Extract the [x, y] coordinate from the center of the cell holding the provided text.  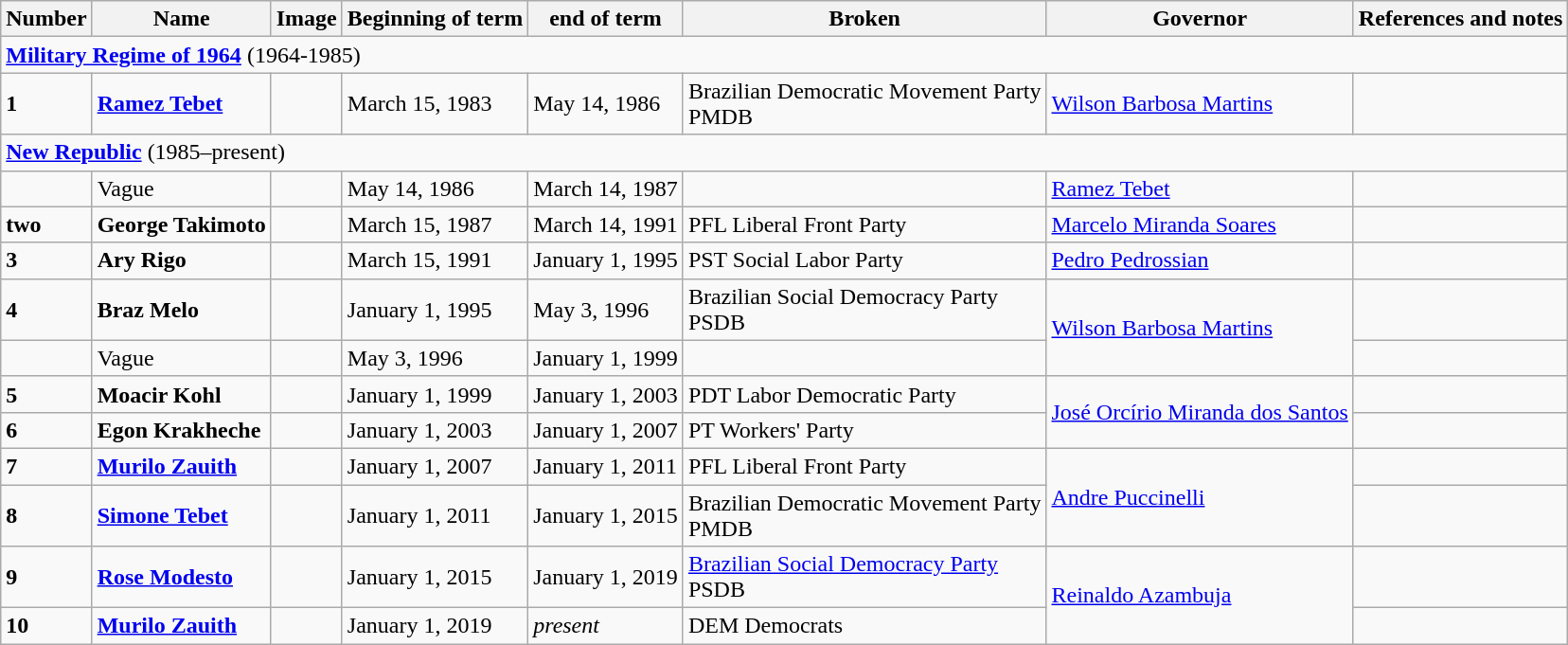
Marcelo Miranda Soares [1200, 224]
4 [46, 309]
Military Regime of 1964 (1964-1985) [784, 55]
10 [46, 626]
Simone Tebet [182, 515]
7 [46, 466]
Ary Rigo [182, 260]
George Takimoto [182, 224]
References and notes [1460, 19]
PT Workers' Party [864, 430]
Andre Puccinelli [1200, 496]
March 14, 1987 [606, 188]
Pedro Pedrossian [1200, 260]
DEM Democrats [864, 626]
Moacir Kohl [182, 394]
Braz Melo [182, 309]
present [606, 626]
Rose Modesto [182, 578]
Name [182, 19]
two [46, 224]
José Orcírio Miranda dos Santos [1200, 412]
9 [46, 578]
March 15, 1983 [435, 104]
Image [307, 19]
Broken [864, 19]
6 [46, 430]
March 14, 1991 [606, 224]
8 [46, 515]
end of term [606, 19]
New Republic (1985–present) [784, 152]
March 15, 1991 [435, 260]
March 15, 1987 [435, 224]
Reinaldo Azambuja [1200, 595]
Number [46, 19]
1 [46, 104]
Governor [1200, 19]
PST Social Labor Party [864, 260]
3 [46, 260]
Egon Krakheche [182, 430]
Beginning of term [435, 19]
5 [46, 394]
PDT Labor Democratic Party [864, 394]
